Return (x, y) of the center of cell containing provided text 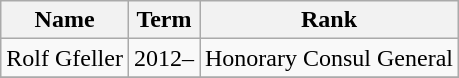
2012– (164, 58)
Term (164, 20)
Rolf Gfeller (65, 58)
Honorary Consul General (330, 58)
Name (65, 20)
Rank (330, 20)
